Capture the cell that displays the provided text and extract its (x, y) central coordinate. 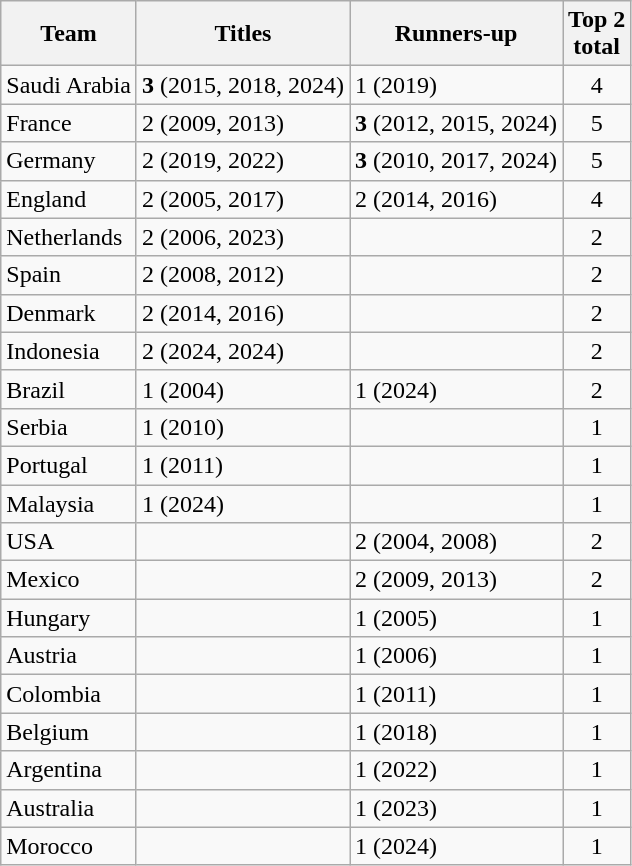
2 (2006, 2023) (242, 237)
3 (2010, 2017, 2024) (456, 161)
Austria (69, 656)
2 (2008, 2012) (242, 275)
2 (2005, 2017) (242, 199)
Mexico (69, 580)
England (69, 199)
Team (69, 34)
Top 2 total (597, 34)
Belgium (69, 732)
3 (2015, 2018, 2024) (242, 85)
France (69, 123)
Morocco (69, 846)
Netherlands (69, 237)
2 (2024, 2024) (242, 351)
Malaysia (69, 503)
1 (2004) (242, 389)
Titles (242, 34)
1 (2022) (456, 770)
Brazil (69, 389)
1 (2019) (456, 85)
1 (2010) (242, 427)
Spain (69, 275)
2 (2004, 2008) (456, 542)
2 (2019, 2022) (242, 161)
Runners-up (456, 34)
1 (2023) (456, 808)
USA (69, 542)
Denmark (69, 313)
Argentina (69, 770)
Saudi Arabia (69, 85)
Germany (69, 161)
1 (2006) (456, 656)
Indonesia (69, 351)
Portugal (69, 465)
3 (2012, 2015, 2024) (456, 123)
1 (2005) (456, 618)
Serbia (69, 427)
Hungary (69, 618)
Australia (69, 808)
Colombia (69, 694)
1 (2018) (456, 732)
